Extract the [x, y] coordinate from the center of the cell holding the provided text.  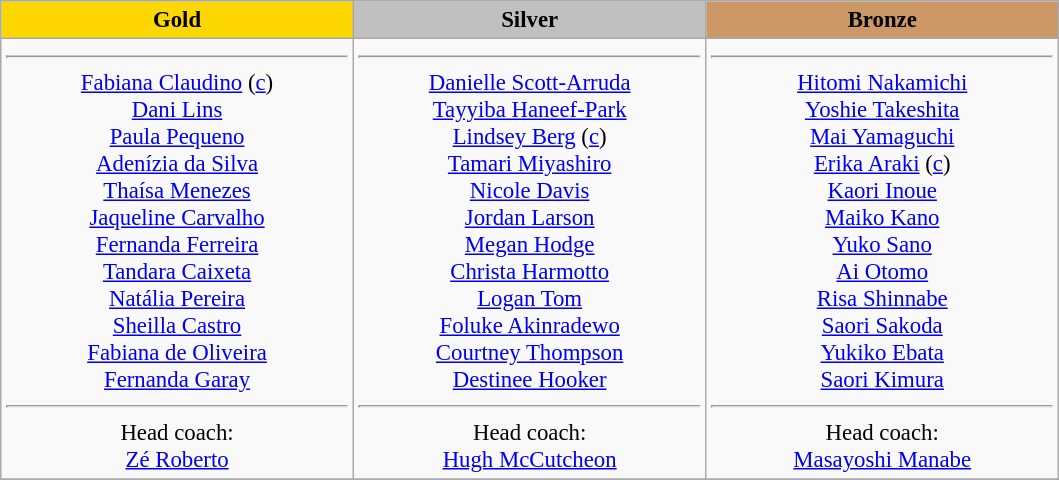
Silver [530, 20]
Bronze [882, 20]
Gold [178, 20]
